Determine the [x, y] coordinate at the center of the cell enclosing the given text.  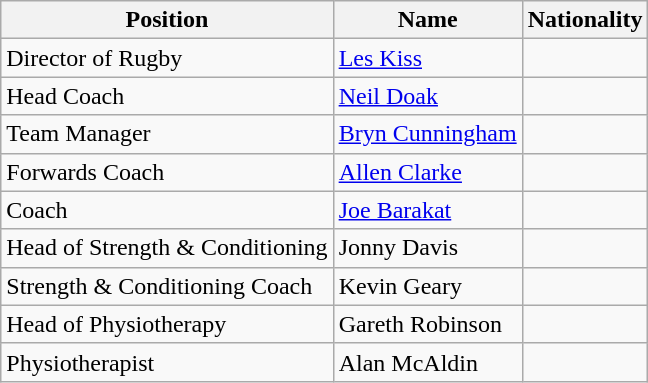
Les Kiss [428, 58]
Allen Clarke [428, 172]
Head Coach [167, 96]
Neil Doak [428, 96]
Nationality [585, 20]
Kevin Geary [428, 286]
Forwards Coach [167, 172]
Strength & Conditioning Coach [167, 286]
Position [167, 20]
Joe Barakat [428, 210]
Coach [167, 210]
Name [428, 20]
Head of Physiotherapy [167, 324]
Alan McAldin [428, 362]
Team Manager [167, 134]
Jonny Davis [428, 248]
Physiotherapist [167, 362]
Director of Rugby [167, 58]
Head of Strength & Conditioning [167, 248]
Gareth Robinson [428, 324]
Bryn Cunningham [428, 134]
